Pinpoint the cell where the given text exists, returning its (x, y) midpoint coordinate. 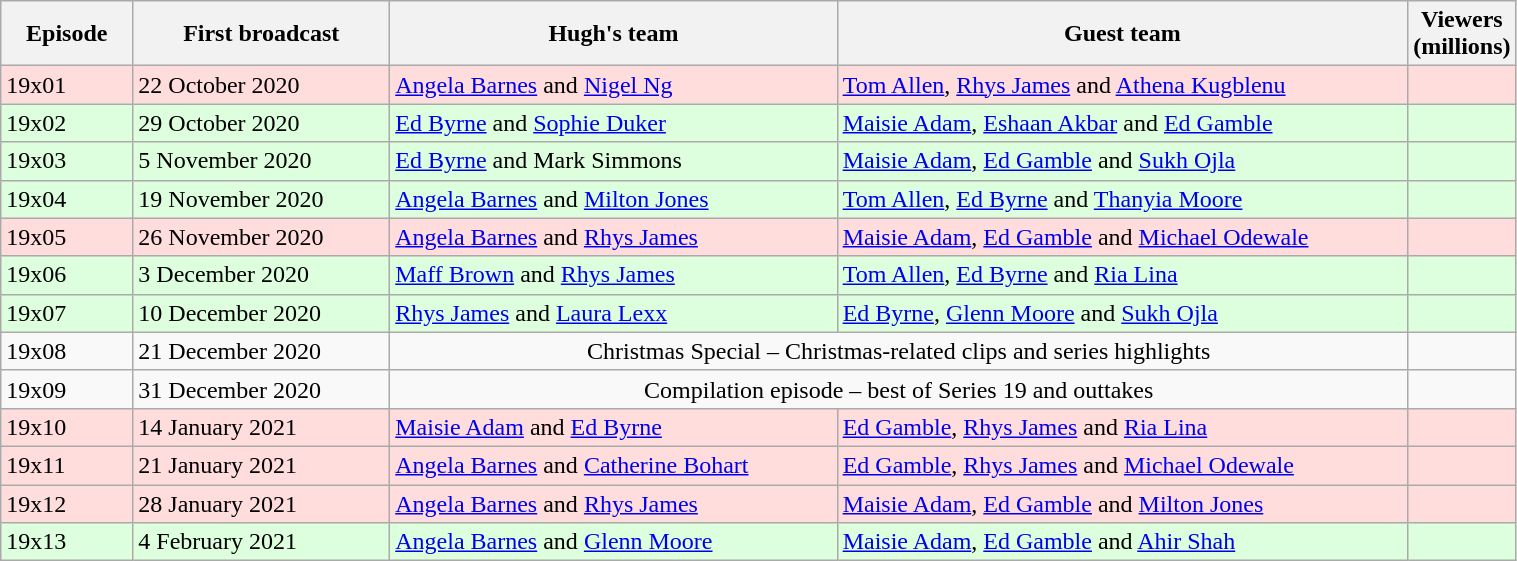
Ed Gamble, Rhys James and Michael Odewale (1122, 465)
Maisie Adam, Ed Gamble and Sukh Ojla (1122, 161)
Maff Brown and Rhys James (614, 275)
Guest team (1122, 34)
Ed Byrne and Sophie Duker (614, 123)
19x12 (67, 503)
21 January 2021 (262, 465)
14 January 2021 (262, 427)
Hugh's team (614, 34)
19x08 (67, 351)
19x09 (67, 389)
Tom Allen, Ed Byrne and Ria Lina (1122, 275)
19x10 (67, 427)
Ed Byrne and Mark Simmons (614, 161)
19x06 (67, 275)
Ed Gamble, Rhys James and Ria Lina (1122, 427)
Episode (67, 34)
Viewers(millions) (1462, 34)
Tom Allen, Rhys James and Athena Kugblenu (1122, 85)
10 December 2020 (262, 313)
19 November 2020 (262, 199)
Maisie Adam, Ed Gamble and Ahir Shah (1122, 542)
Maisie Adam, Eshaan Akbar and Ed Gamble (1122, 123)
22 October 2020 (262, 85)
First broadcast (262, 34)
Angela Barnes and Nigel Ng (614, 85)
Angela Barnes and Catherine Bohart (614, 465)
Maisie Adam and Ed Byrne (614, 427)
Christmas Special – Christmas-related clips and series highlights (899, 351)
19x07 (67, 313)
19x05 (67, 237)
19x02 (67, 123)
29 October 2020 (262, 123)
19x13 (67, 542)
19x11 (67, 465)
19x04 (67, 199)
Compilation episode – best of Series 19 and outtakes (899, 389)
Angela Barnes and Glenn Moore (614, 542)
4 February 2021 (262, 542)
3 December 2020 (262, 275)
19x01 (67, 85)
Ed Byrne, Glenn Moore and Sukh Ojla (1122, 313)
21 December 2020 (262, 351)
Rhys James and Laura Lexx (614, 313)
5 November 2020 (262, 161)
Maisie Adam, Ed Gamble and Michael Odewale (1122, 237)
Maisie Adam, Ed Gamble and Milton Jones (1122, 503)
28 January 2021 (262, 503)
26 November 2020 (262, 237)
31 December 2020 (262, 389)
19x03 (67, 161)
Angela Barnes and Milton Jones (614, 199)
Tom Allen, Ed Byrne and Thanyia Moore (1122, 199)
